Provide the [X, Y] coordinate of the cell's center where the given text is located.  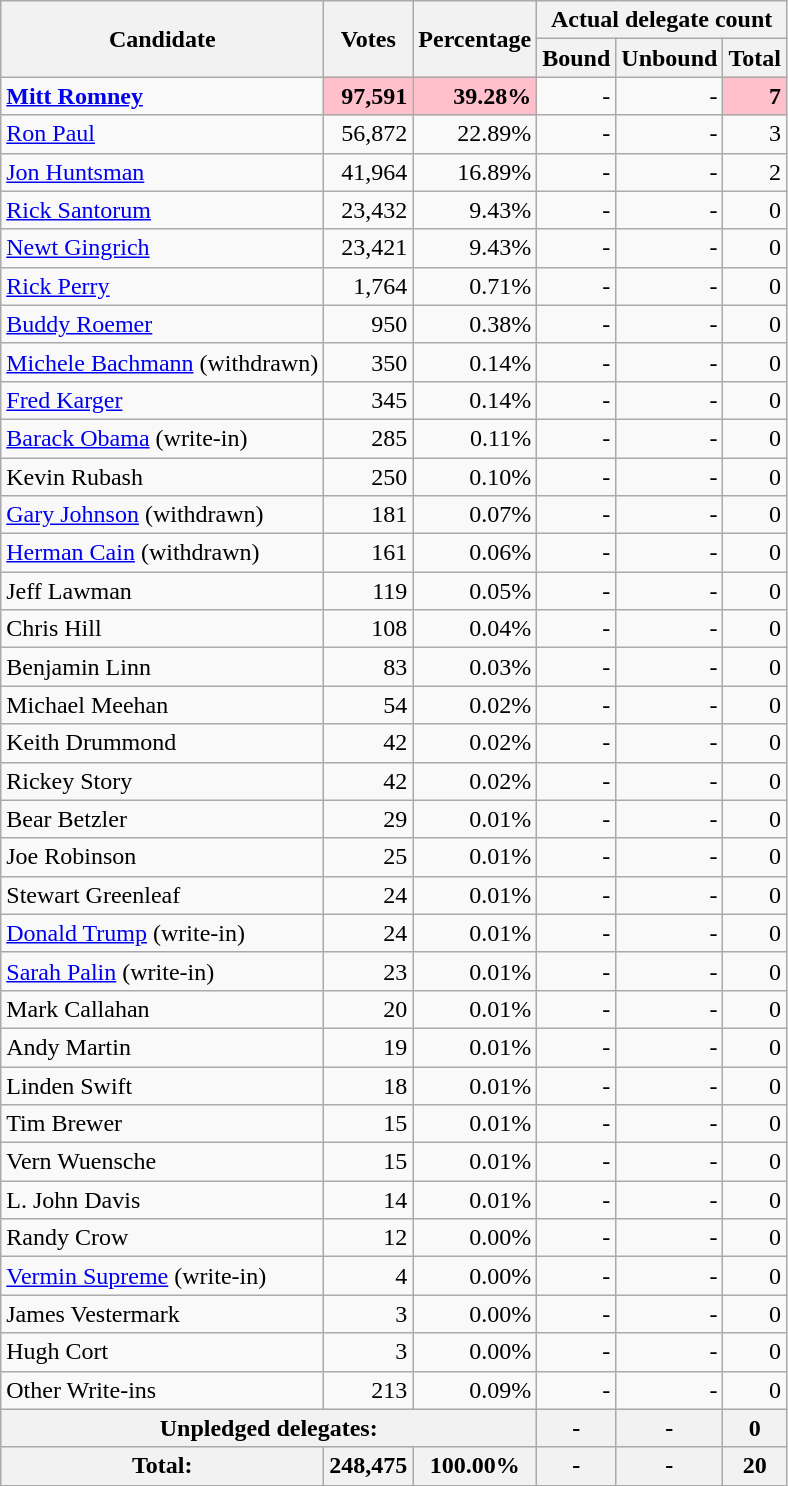
97,591 [368, 96]
0.10% [475, 477]
12 [368, 1238]
0.11% [475, 438]
Gary Johnson (withdrawn) [162, 515]
Mitt Romney [162, 96]
248,475 [368, 1466]
16.89% [475, 172]
18 [368, 1085]
Bound [576, 58]
Candidate [162, 39]
181 [368, 515]
Herman Cain (withdrawn) [162, 553]
285 [368, 438]
950 [368, 324]
23,432 [368, 210]
Buddy Roemer [162, 324]
250 [368, 477]
100.00% [475, 1466]
Jon Huntsman [162, 172]
119 [368, 591]
14 [368, 1200]
Stewart Greenleaf [162, 895]
23 [368, 971]
Ron Paul [162, 134]
0.07% [475, 515]
83 [368, 667]
Unpledged delegates: [269, 1428]
Total [755, 58]
L. John Davis [162, 1200]
Chris Hill [162, 629]
2 [755, 172]
0.71% [475, 286]
Unbound [670, 58]
Benjamin Linn [162, 667]
4 [368, 1276]
Rick Perry [162, 286]
1,764 [368, 286]
Joe Robinson [162, 857]
54 [368, 705]
Sarah Palin (write-in) [162, 971]
345 [368, 400]
0.09% [475, 1390]
25 [368, 857]
Vermin Supreme (write-in) [162, 1276]
0.04% [475, 629]
161 [368, 553]
0.05% [475, 591]
7 [755, 96]
56,872 [368, 134]
Michele Bachmann (withdrawn) [162, 362]
108 [368, 629]
Mark Callahan [162, 1009]
29 [368, 819]
Bear Betzler [162, 819]
0.06% [475, 553]
Total: [162, 1466]
350 [368, 362]
39.28% [475, 96]
Rickey Story [162, 781]
Keith Drummond [162, 743]
0.38% [475, 324]
Hugh Cort [162, 1352]
Linden Swift [162, 1085]
19 [368, 1047]
Actual delegate count [662, 20]
41,964 [368, 172]
Donald Trump (write-in) [162, 933]
23,421 [368, 248]
Votes [368, 39]
Barack Obama (write-in) [162, 438]
Other Write-ins [162, 1390]
0.03% [475, 667]
Vern Wuensche [162, 1162]
213 [368, 1390]
Michael Meehan [162, 705]
Newt Gingrich [162, 248]
Percentage [475, 39]
Kevin Rubash [162, 477]
Jeff Lawman [162, 591]
Randy Crow [162, 1238]
Rick Santorum [162, 210]
James Vestermark [162, 1314]
Tim Brewer [162, 1124]
Fred Karger [162, 400]
22.89% [475, 134]
Andy Martin [162, 1047]
